Return the (X, Y) coordinate for the center point of the cell that contains the specified text.  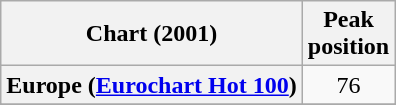
Peakposition (348, 34)
76 (348, 85)
Europe (Eurochart Hot 100) (152, 85)
Chart (2001) (152, 34)
